Output the [X, Y] coordinate of the center of the cell containing the given text.  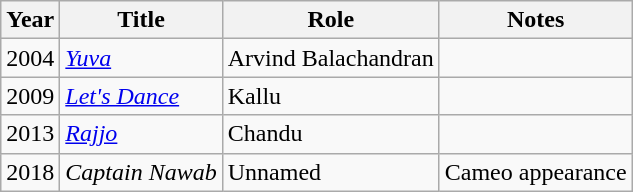
2018 [30, 172]
Yuva [141, 58]
2009 [30, 96]
Let's Dance [141, 96]
Role [330, 20]
2013 [30, 134]
Captain Nawab [141, 172]
Rajjo [141, 134]
Notes [536, 20]
Kallu [330, 96]
Cameo appearance [536, 172]
Unnamed [330, 172]
Arvind Balachandran [330, 58]
2004 [30, 58]
Year [30, 20]
Chandu [330, 134]
Title [141, 20]
